Capture the cell that displays the provided text and extract its [X, Y] central coordinate. 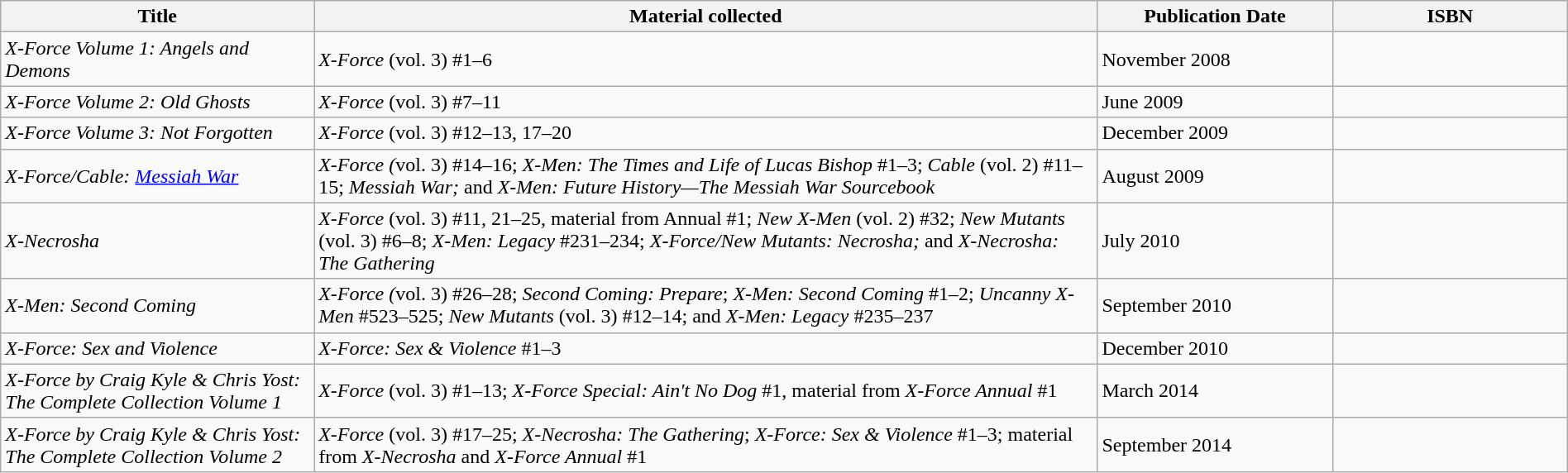
X-Men: Second Coming [157, 306]
Material collected [706, 17]
September 2014 [1215, 445]
ISBN [1450, 17]
X-Force: Sex & Violence #1–3 [706, 348]
August 2009 [1215, 175]
X-Force/Cable: Messiah War [157, 175]
March 2014 [1215, 390]
X-Force by Craig Kyle & Chris Yost:The Complete Collection Volume 1 [157, 390]
November 2008 [1215, 60]
X-Force Volume 2: Old Ghosts [157, 102]
June 2009 [1215, 102]
December 2010 [1215, 348]
Publication Date [1215, 17]
X-Force Volume 1: Angels and Demons [157, 60]
X-Force (vol. 3) #7–11 [706, 102]
X-Force (vol. 3) #12–13, 17–20 [706, 133]
Title [157, 17]
July 2010 [1215, 241]
September 2010 [1215, 306]
X-Force (vol. 3) #17–25; X-Necrosha: The Gathering; X-Force: Sex & Violence #1–3; material from X-Necrosha and X-Force Annual #1 [706, 445]
X-Force by Craig Kyle & Chris Yost:The Complete Collection Volume 2 [157, 445]
X-Necrosha [157, 241]
X-Force Volume 3: Not Forgotten [157, 133]
X-Force: Sex and Violence [157, 348]
X-Force (vol. 3) #1–6 [706, 60]
December 2009 [1215, 133]
X-Force (vol. 3) #1–13; X-Force Special: Ain't No Dog #1, material from X-Force Annual #1 [706, 390]
